Search for the cell housing the specified text and yield its (x, y) center coordinate. 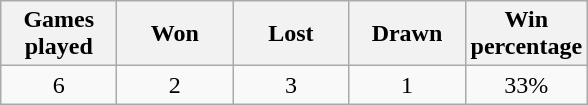
2 (175, 85)
3 (291, 85)
Lost (291, 34)
33% (526, 85)
6 (59, 85)
Won (175, 34)
Games played (59, 34)
Win percentage (526, 34)
1 (407, 85)
Drawn (407, 34)
